Determine the [x, y] coordinate at the center of the cell enclosing the given text.  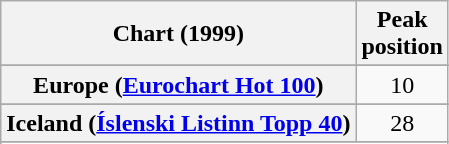
Iceland (Íslenski Listinn Topp 40) [178, 123]
10 [402, 85]
28 [402, 123]
Peakposition [402, 34]
Europe (Eurochart Hot 100) [178, 85]
Chart (1999) [178, 34]
